For the text-containing cell, return its midpoint in [x, y] coordinate format. 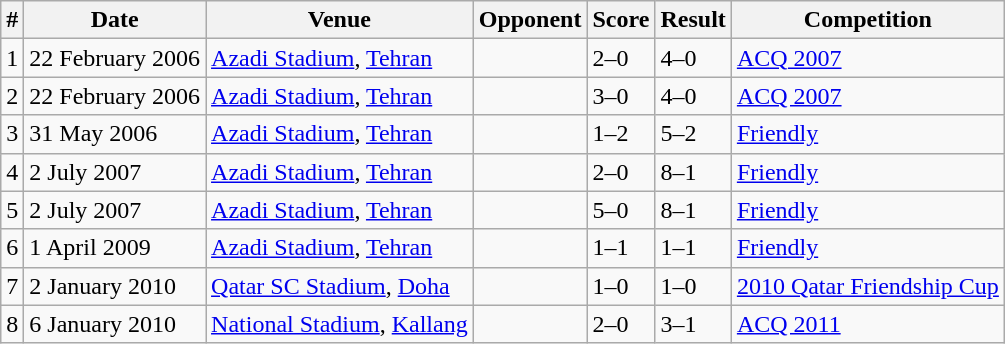
ACQ 2011 [868, 324]
Date [115, 20]
Qatar SC Stadium, Doha [340, 286]
6 January 2010 [115, 324]
31 May 2006 [115, 134]
Venue [340, 20]
3–0 [621, 96]
National Stadium, Kallang [340, 324]
5 [12, 210]
Competition [868, 20]
2010 Qatar Friendship Cup [868, 286]
4 [12, 172]
Opponent [530, 20]
6 [12, 248]
Score [621, 20]
8 [12, 324]
1 April 2009 [115, 248]
5–0 [621, 210]
2 January 2010 [115, 286]
3 [12, 134]
# [12, 20]
5–2 [693, 134]
1–2 [621, 134]
2 [12, 96]
3–1 [693, 324]
7 [12, 286]
1 [12, 58]
Result [693, 20]
